For the text-containing cell, return its midpoint in [X, Y] coordinate format. 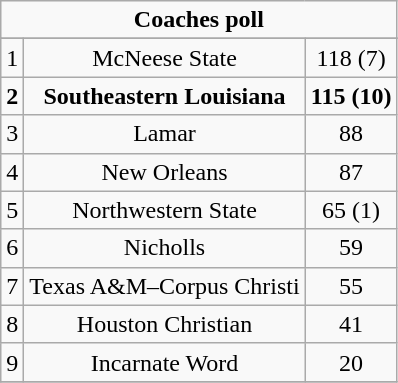
7 [12, 286]
3 [12, 134]
Lamar [164, 134]
Incarnate Word [164, 362]
20 [351, 362]
Coaches poll [199, 20]
115 (10) [351, 96]
Southeastern Louisiana [164, 96]
55 [351, 286]
59 [351, 248]
Northwestern State [164, 210]
Texas A&M–Corpus Christi [164, 286]
118 (7) [351, 58]
9 [12, 362]
1 [12, 58]
Houston Christian [164, 324]
87 [351, 172]
8 [12, 324]
88 [351, 134]
5 [12, 210]
New Orleans [164, 172]
6 [12, 248]
4 [12, 172]
41 [351, 324]
2 [12, 96]
McNeese State [164, 58]
65 (1) [351, 210]
Nicholls [164, 248]
